Find where the given text appears and provide that cell's center as [x, y] coordinate. 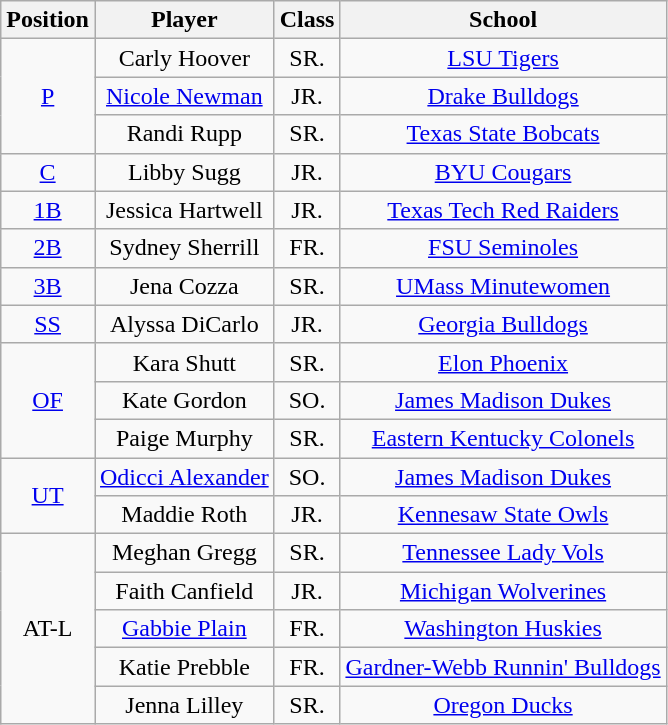
Katie Prebble [184, 667]
AT-L [48, 629]
Texas Tech Red Raiders [503, 210]
Washington Huskies [503, 629]
Sydney Sherrill [184, 248]
Maddie Roth [184, 515]
Randi Rupp [184, 134]
Libby Sugg [184, 172]
2B [48, 248]
P [48, 96]
Gabbie Plain [184, 629]
LSU Tigers [503, 58]
Class [307, 20]
Elon Phoenix [503, 362]
Odicci Alexander [184, 477]
Georgia Bulldogs [503, 324]
Player [184, 20]
UT [48, 496]
Gardner-Webb Runnin' Bulldogs [503, 667]
SS [48, 324]
Position [48, 20]
OF [48, 400]
Alyssa DiCarlo [184, 324]
Kara Shutt [184, 362]
Meghan Gregg [184, 553]
Carly Hoover [184, 58]
Faith Canfield [184, 591]
Texas State Bobcats [503, 134]
BYU Cougars [503, 172]
FSU Seminoles [503, 248]
Drake Bulldogs [503, 96]
1B [48, 210]
Jena Cozza [184, 286]
School [503, 20]
Nicole Newman [184, 96]
Michigan Wolverines [503, 591]
Oregon Ducks [503, 705]
Eastern Kentucky Colonels [503, 438]
Kate Gordon [184, 400]
UMass Minutewomen [503, 286]
3B [48, 286]
Tennessee Lady Vols [503, 553]
Kennesaw State Owls [503, 515]
Paige Murphy [184, 438]
Jessica Hartwell [184, 210]
C [48, 172]
Jenna Lilley [184, 705]
